Search for the cell housing the specified text and yield its (x, y) center coordinate. 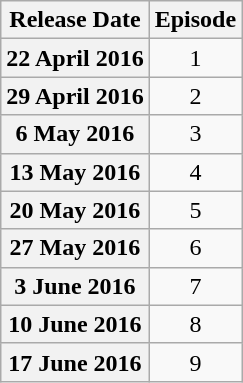
17 June 2016 (75, 362)
10 June 2016 (75, 324)
3 (195, 134)
6 (195, 248)
29 April 2016 (75, 96)
8 (195, 324)
9 (195, 362)
3 June 2016 (75, 286)
20 May 2016 (75, 210)
6 May 2016 (75, 134)
5 (195, 210)
Release Date (75, 20)
27 May 2016 (75, 248)
Episode (195, 20)
7 (195, 286)
13 May 2016 (75, 172)
4 (195, 172)
2 (195, 96)
1 (195, 58)
22 April 2016 (75, 58)
